Extract the (X, Y) coordinate from the center of the cell holding the provided text.  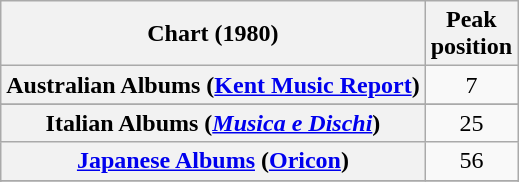
Italian Albums (Musica e Dischi) (213, 123)
Japanese Albums (Oricon) (213, 161)
56 (471, 161)
Chart (1980) (213, 34)
25 (471, 123)
7 (471, 85)
Australian Albums (Kent Music Report) (213, 85)
Peakposition (471, 34)
